Return [x, y] of the center of cell containing provided text 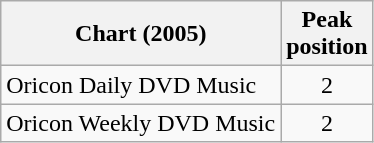
Oricon Daily DVD Music [141, 85]
Chart (2005) [141, 34]
Peakposition [327, 34]
Oricon Weekly DVD Music [141, 123]
